For the text-containing cell, return its midpoint in [x, y] coordinate format. 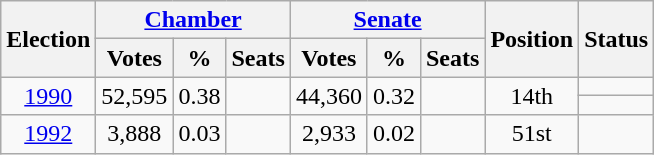
1992 [48, 134]
Status [616, 39]
1990 [48, 96]
52,595 [134, 96]
14th [532, 96]
2,933 [328, 134]
0.38 [200, 96]
44,360 [328, 96]
3,888 [134, 134]
51st [532, 134]
0.32 [394, 96]
0.02 [394, 134]
0.03 [200, 134]
Chamber [194, 20]
Senate [388, 20]
Position [532, 39]
Election [48, 39]
